Locate the cell with the specified text and output its [x, y] center coordinate. 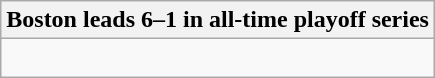
Boston leads 6–1 in all-time playoff series [218, 20]
